Search for the cell housing the specified text and yield its [x, y] center coordinate. 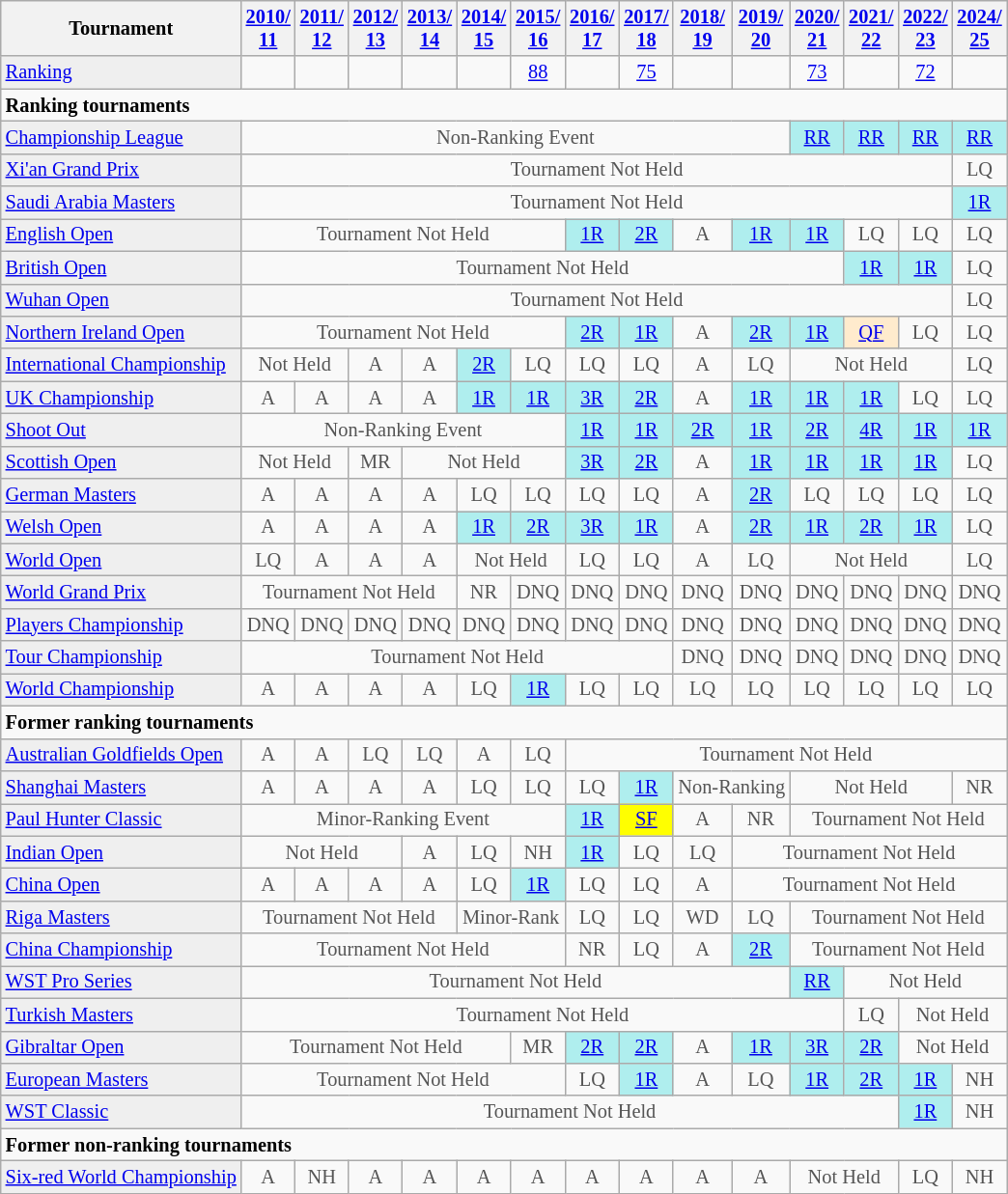
German Masters [122, 495]
Minor-Ranking Event [404, 819]
2016/17 [592, 28]
Scottish Open [122, 462]
Indian Open [122, 852]
Shanghai Masters [122, 787]
Welsh Open [122, 527]
QF [871, 332]
Minor-Rank [511, 917]
2021/22 [871, 28]
Shoot Out [122, 430]
2015/16 [538, 28]
Paul Hunter Classic [122, 819]
WST Classic [122, 1112]
Saudi Arabia Masters [122, 203]
Championship League [122, 137]
88 [538, 72]
2018/19 [702, 28]
UK Championship [122, 398]
China Championship [122, 950]
2012/13 [376, 28]
World Grand Prix [122, 592]
World Championship [122, 689]
75 [646, 72]
2013/14 [430, 28]
Northern Ireland Open [122, 332]
2010/11 [268, 28]
International Championship [122, 365]
Tour Championship [122, 657]
2022/23 [925, 28]
Former non-ranking tournaments [504, 1145]
China Open [122, 884]
SF [646, 819]
Riga Masters [122, 917]
2019/20 [761, 28]
British Open [122, 267]
Players Championship [122, 625]
Wuhan Open [122, 300]
4R [871, 430]
2020/21 [817, 28]
Ranking tournaments [504, 105]
WD [702, 917]
Xi'an Grand Prix [122, 170]
World Open [122, 560]
Six-red World Championship [122, 1177]
72 [925, 72]
2014/15 [484, 28]
2024/25 [979, 28]
Australian Goldfields Open [122, 755]
English Open [122, 235]
European Masters [122, 1079]
2017/18 [646, 28]
WST Pro Series [122, 982]
Turkish Masters [122, 1014]
2011/12 [322, 28]
Ranking [122, 72]
Non-Ranking [732, 787]
Former ranking tournaments [504, 722]
Tournament [122, 28]
73 [817, 72]
Gibraltar Open [122, 1047]
